Determine the (X, Y) coordinate at the center of the cell enclosing the given text.  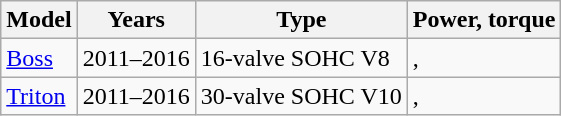
Type (301, 20)
Triton (39, 96)
Power, torque (484, 20)
30-valve SOHC V10 (301, 96)
Boss (39, 58)
Years (136, 20)
Model (39, 20)
16-valve SOHC V8 (301, 58)
